Pinpoint the cell where the given text exists, returning its (x, y) midpoint coordinate. 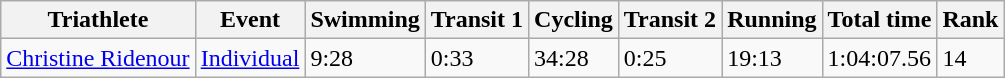
Running (772, 20)
Cycling (574, 20)
Triathlete (98, 20)
Individual (250, 58)
1:04:07.56 (880, 58)
14 (970, 58)
Transit 1 (476, 20)
9:28 (365, 58)
Christine Ridenour (98, 58)
0:25 (670, 58)
Rank (970, 20)
Transit 2 (670, 20)
Total time (880, 20)
Swimming (365, 20)
19:13 (772, 58)
34:28 (574, 58)
0:33 (476, 58)
Event (250, 20)
